From the cell containing the given text, extract its center point as [x, y] coordinate. 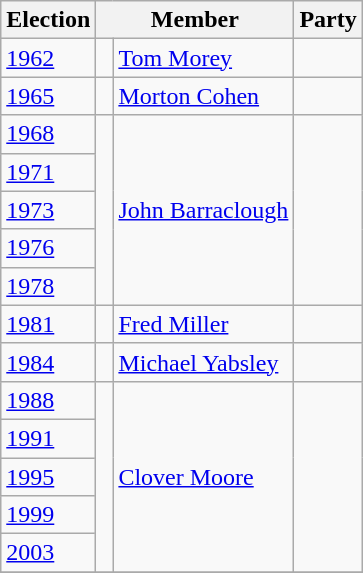
1962 [48, 58]
John Barraclough [204, 210]
1978 [48, 286]
1991 [48, 438]
1999 [48, 515]
1981 [48, 324]
Morton Cohen [204, 96]
Tom Morey [204, 58]
Michael Yabsley [204, 362]
1973 [48, 210]
1968 [48, 134]
1971 [48, 172]
Clover Moore [204, 476]
1965 [48, 96]
Member [195, 20]
1988 [48, 400]
Party [328, 20]
1995 [48, 477]
1984 [48, 362]
Fred Miller [204, 324]
1976 [48, 248]
2003 [48, 553]
Election [48, 20]
